Pinpoint the cell where the given text exists, returning its (x, y) midpoint coordinate. 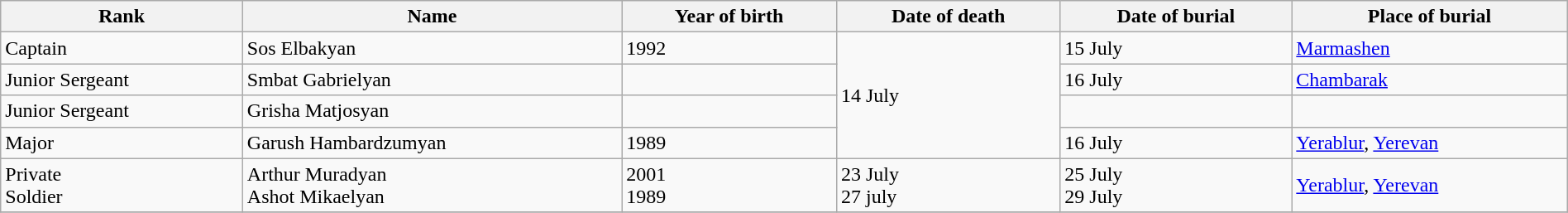
Garush Hambardzumyan (432, 143)
1989 (729, 143)
14 July (948, 95)
25 July29 July (1176, 186)
Captain (122, 48)
Arthur MuradyanAshot Mikaelyan (432, 186)
Name (432, 17)
1992 (729, 48)
Grisha Matjosyan (432, 111)
15 July (1176, 48)
Date of burial (1176, 17)
PrivateSoldier (122, 186)
Rank (122, 17)
Marmashen (1429, 48)
Date of death (948, 17)
Sos Elbakyan (432, 48)
Place of burial (1429, 17)
Chambarak (1429, 80)
Year of birth (729, 17)
Smbat Gabrielyan (432, 80)
23 July27 july (948, 186)
Major (122, 143)
20011989 (729, 186)
